Search for the cell housing the specified text and yield its (X, Y) center coordinate. 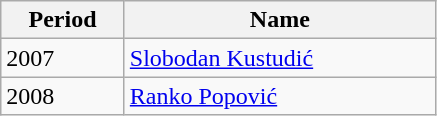
2007 (63, 58)
Ranko Popović (280, 96)
Period (63, 20)
Name (280, 20)
2008 (63, 96)
Slobodan Kustudić (280, 58)
